Scan for the cell matching the given text and deliver its [X, Y] coordinate at center. 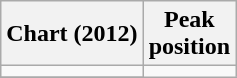
Chart (2012) [72, 34]
Peakposition [189, 34]
